Output the [X, Y] coordinate of the center of the cell containing the given text.  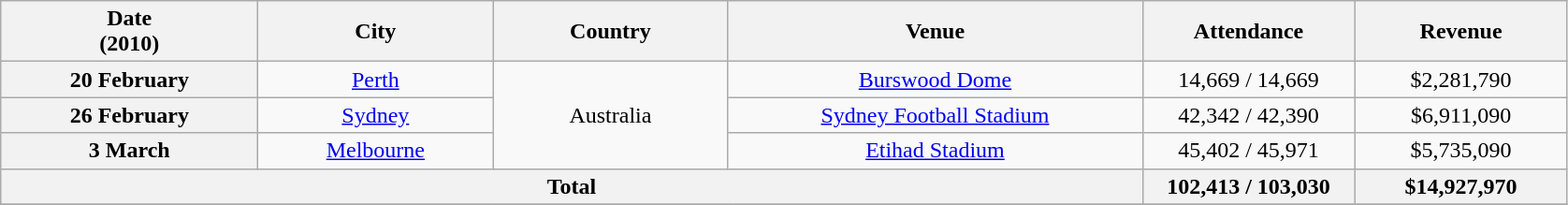
City [376, 32]
Perth [376, 80]
$2,281,790 [1461, 80]
26 February [129, 115]
42,342 / 42,390 [1248, 115]
20 February [129, 80]
3 March [129, 151]
$14,927,970 [1461, 186]
Etihad Stadium [936, 151]
Total [572, 186]
Date(2010) [129, 32]
$6,911,090 [1461, 115]
14,669 / 14,669 [1248, 80]
45,402 / 45,971 [1248, 151]
Country [610, 32]
Revenue [1461, 32]
Attendance [1248, 32]
Melbourne [376, 151]
$5,735,090 [1461, 151]
Burswood Dome [936, 80]
102,413 / 103,030 [1248, 186]
Australia [610, 115]
Sydney Football Stadium [936, 115]
Sydney [376, 115]
Venue [936, 32]
